Pinpoint the cell where the given text exists, returning its (X, Y) midpoint coordinate. 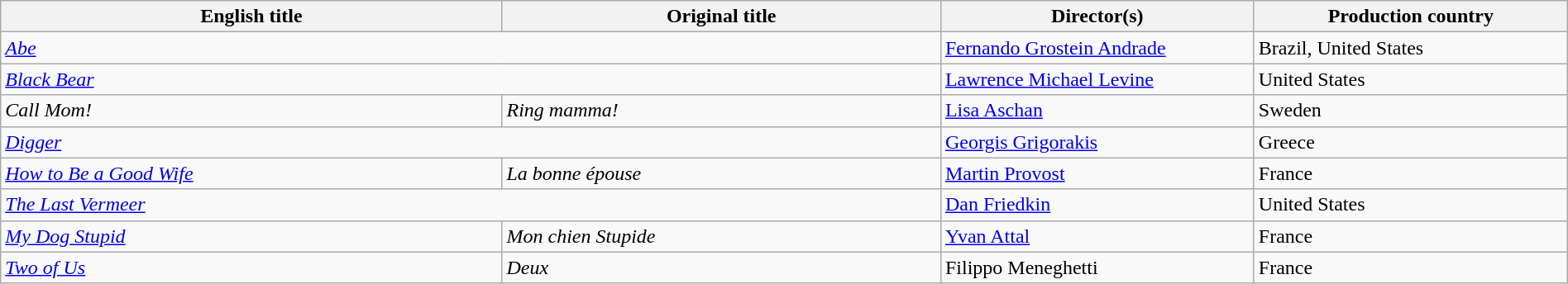
Abe (471, 48)
Filippo Meneghetti (1097, 267)
Digger (471, 142)
How to Be a Good Wife (251, 173)
Mon chien Stupide (721, 236)
Sweden (1411, 111)
Greece (1411, 142)
Lisa Aschan (1097, 111)
Deux (721, 267)
Production country (1411, 17)
Yvan Attal (1097, 236)
Two of Us (251, 267)
English title (251, 17)
Fernando Grostein Andrade (1097, 48)
La bonne épouse (721, 173)
Georgis Grigorakis (1097, 142)
Lawrence Michael Levine (1097, 79)
Martin Provost (1097, 173)
Director(s) (1097, 17)
Black Bear (471, 79)
Ring mamma! (721, 111)
Original title (721, 17)
Dan Friedkin (1097, 205)
Call Mom! (251, 111)
Brazil, United States (1411, 48)
The Last Vermeer (471, 205)
My Dog Stupid (251, 236)
